Return the (x, y) coordinate for the center point of the cell that contains the specified text.  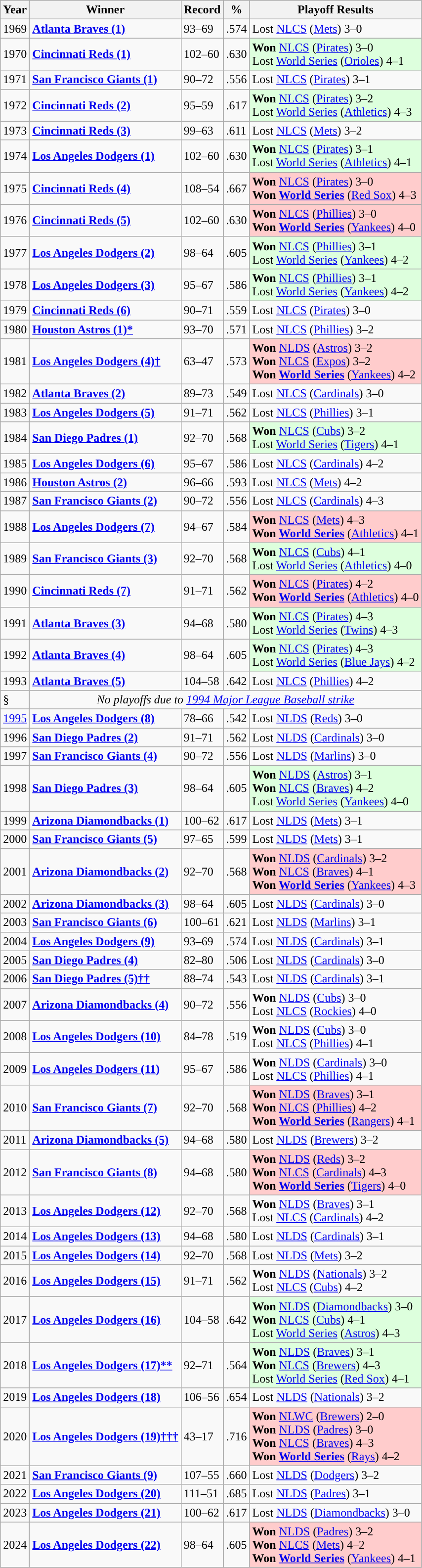
San Francisco Giants (4) (105, 756)
Los Angeles Dodgers (21) (105, 1513)
.549 (236, 394)
107–55 (202, 1475)
.685 (236, 1494)
.654 (236, 1397)
Lost NLCS (Pirates) 3–0 (336, 310)
Houston Astros (1)* (105, 329)
Won NLDS (Cubs) 3–0Lost NLCS (Phillies) 4–1 (336, 1037)
Los Angeles Dodgers (3) (105, 285)
1999 (15, 821)
.611 (236, 131)
Los Angeles Dodgers (18) (105, 1397)
Los Angeles Dodgers (8) (105, 718)
San Diego Padres (1) (105, 438)
Won NLDS (Nationals) 3–2Lost NLCS (Cubs) 4–2 (336, 1281)
2018 (15, 1365)
Won NLCS (Pirates) 3–0Lost World Series (Orioles) 4–1 (336, 54)
Atlanta Braves (2) (105, 394)
Arizona Diamondbacks (4) (105, 1004)
Won NLDS (Braves) 3–1Won NLCS (Phillies) 4–2Won World Series (Rangers) 4–1 (336, 1107)
Won NLCS (Pirates) 4–2Won World Series (Athletics) 4–0 (336, 591)
Arizona Diamondbacks (3) (105, 904)
Los Angeles Dodgers (1) (105, 156)
.506 (236, 960)
Lost NLCS (Cardinals) 3–0 (336, 394)
Cincinnati Reds (2) (105, 105)
Won NLDS (Astros) 3–2Won NLCS (Expos) 3–2Won World Series (Yankees) 4–2 (336, 362)
88–74 (202, 979)
.559 (236, 310)
1989 (15, 559)
2003 (15, 922)
2005 (15, 960)
Won NLCS (Phillies) 3–0Won World Series (Yankees) 4–0 (336, 221)
San Francisco Giants (3) (105, 559)
1981 (15, 362)
1970 (15, 54)
1997 (15, 756)
Won NLDS (Padres) 3–2Won NLCS (Mets) 4–2Won World Series (Yankees) 4–1 (336, 1545)
2022 (15, 1494)
108–54 (202, 188)
San Francisco Giants (1) (105, 80)
1975 (15, 188)
2015 (15, 1255)
2009 (15, 1068)
Los Angeles Dodgers (17)** (105, 1365)
1995 (15, 718)
Cincinnati Reds (6) (105, 310)
Cincinnati Reds (5) (105, 221)
.621 (236, 922)
Lost NLCS (Mets) 3–2 (336, 131)
§ (15, 699)
Winner (105, 10)
Los Angeles Dodgers (12) (105, 1211)
95–59 (202, 105)
1969 (15, 29)
1971 (15, 80)
1974 (15, 156)
Won NLWC (Brewers) 2–0 Won NLDS (Padres) 3–0 Won NLCS (Braves) 4–3Won World Series (Rays) 4–2 (336, 1436)
Atlanta Braves (4) (105, 655)
1972 (15, 105)
Won NLCS (Cubs) 3–2Lost World Series (Tigers) 4–1 (336, 438)
% (236, 10)
Won NLCS (Cubs) 4–1Lost World Series (Athletics) 4–0 (336, 559)
89–73 (202, 394)
2013 (15, 1211)
Lost NLDS (Marlins) 3–1 (336, 922)
Won NLDS (Cardinals) 3–2Won NLCS (Braves) 4–1Won World Series (Yankees) 4–3 (336, 872)
1984 (15, 438)
San Francisco Giants (7) (105, 1107)
.542 (236, 718)
.584 (236, 526)
Arizona Diamondbacks (1) (105, 821)
63–47 (202, 362)
2000 (15, 839)
Los Angeles Dodgers (22) (105, 1545)
Record (202, 10)
2007 (15, 1004)
93–70 (202, 329)
Los Angeles Dodgers (16) (105, 1320)
2012 (15, 1172)
1983 (15, 413)
99–63 (202, 131)
1988 (15, 526)
Cincinnati Reds (4) (105, 188)
Won NLDS (Diamondbacks) 3–0Won NLCS (Cubs) 4–1Lost World Series (Astros) 4–3 (336, 1320)
Lost NLDS (Diamondbacks) 3–0 (336, 1513)
Lost NLCS (Cardinals) 4–2 (336, 463)
111–51 (202, 1494)
Won NLCS (Pirates) 3–2Lost World Series (Athletics) 4–3 (336, 105)
2011 (15, 1140)
2010 (15, 1107)
San Francisco Giants (5) (105, 839)
92–71 (202, 1365)
Lost NLCS (Phillies) 3–1 (336, 413)
Los Angeles Dodgers (14) (105, 1255)
Atlanta Braves (1) (105, 29)
Won NLDS (Braves) 3–1Won NLCS (Brewers) 4–3Lost World Series (Red Sox) 4–1 (336, 1365)
Arizona Diamondbacks (2) (105, 872)
Lost NLCS (Pirates) 3–1 (336, 80)
2021 (15, 1475)
Cincinnati Reds (1) (105, 54)
1979 (15, 310)
San Diego Padres (4) (105, 960)
Atlanta Braves (3) (105, 623)
Won NLCS (Pirates) 4–3Lost World Series (Twins) 4–3 (336, 623)
Lost NLDS (Nationals) 3–2 (336, 1397)
Los Angeles Dodgers (10) (105, 1037)
.593 (236, 482)
1990 (15, 591)
2001 (15, 872)
Lost NLCS (Phillies) 4–2 (336, 681)
Arizona Diamondbacks (5) (105, 1140)
Won NLDS (Astros) 3–1Won NLCS (Braves) 4–2Lost World Series (Yankees) 4–0 (336, 788)
2020 (15, 1436)
2014 (15, 1237)
Lost NLDS (Dodgers) 3–2 (336, 1475)
Lost NLCS (Mets) 3–0 (336, 29)
.716 (236, 1436)
San Francisco Giants (8) (105, 1172)
Won NLDS (Cardinals) 3–0Lost NLCS (Phillies) 4–1 (336, 1068)
Playoff Results (336, 10)
1978 (15, 285)
Lost NLDS (Brewers) 3–2 (336, 1140)
.573 (236, 362)
.543 (236, 979)
2019 (15, 1397)
Los Angeles Dodgers (20) (105, 1494)
San Francisco Giants (6) (105, 922)
San Diego Padres (2) (105, 738)
No playoffs due to 1994 Major League Baseball strike (225, 699)
43–17 (202, 1436)
2006 (15, 979)
Los Angeles Dodgers (6) (105, 463)
Cincinnati Reds (7) (105, 591)
94–67 (202, 526)
78–66 (202, 718)
100–61 (202, 922)
Los Angeles Dodgers (2) (105, 252)
1992 (15, 655)
San Francisco Giants (9) (105, 1475)
1998 (15, 788)
San Diego Padres (3) (105, 788)
Won NLDS (Reds) 3–2Won NLCS (Cardinals) 4–3Won World Series (Tigers) 4–0 (336, 1172)
97–65 (202, 839)
2024 (15, 1545)
1980 (15, 329)
2023 (15, 1513)
.660 (236, 1475)
Los Angeles Dodgers (15) (105, 1281)
1986 (15, 482)
.571 (236, 329)
Los Angeles Dodgers (13) (105, 1237)
2002 (15, 904)
1996 (15, 738)
Lost NLCS (Phillies) 3–2 (336, 329)
96–66 (202, 482)
Year (15, 10)
Lost NLDS (Mets) 3–2 (336, 1255)
Los Angeles Dodgers (11) (105, 1068)
84–78 (202, 1037)
90–71 (202, 310)
Lost NLCS (Cardinals) 4–3 (336, 501)
San Francisco Giants (2) (105, 501)
2017 (15, 1320)
Won NLCS (Mets) 4–3Won World Series (Athletics) 4–1 (336, 526)
106–56 (202, 1397)
Won NLCS (Pirates) 3–0Won World Series (Red Sox) 4–3 (336, 188)
1977 (15, 252)
1985 (15, 463)
1976 (15, 221)
2016 (15, 1281)
Lost NLCS (Mets) 4–2 (336, 482)
Won NLCS (Pirates) 3–1Lost World Series (Athletics) 4–1 (336, 156)
Los Angeles Dodgers (19)††† (105, 1436)
Won NLDS (Cubs) 3–0Lost NLCS (Rockies) 4–0 (336, 1004)
Won NLDS (Braves) 3–1Lost NLCS (Cardinals) 4–2 (336, 1211)
Los Angeles Dodgers (9) (105, 941)
1982 (15, 394)
Lost NLDS (Padres) 3–1 (336, 1494)
.667 (236, 188)
Houston Astros (2) (105, 482)
Los Angeles Dodgers (7) (105, 526)
1993 (15, 681)
Atlanta Braves (5) (105, 681)
Cincinnati Reds (3) (105, 131)
San Diego Padres (5)†† (105, 979)
1973 (15, 131)
.519 (236, 1037)
2008 (15, 1037)
.599 (236, 839)
Lost NLDS (Reds) 3–0 (336, 718)
Won NLCS (Pirates) 4–3Lost World Series (Blue Jays) 4–2 (336, 655)
2004 (15, 941)
1987 (15, 501)
Los Angeles Dodgers (4)† (105, 362)
1991 (15, 623)
Los Angeles Dodgers (5) (105, 413)
82–80 (202, 960)
.564 (236, 1365)
Lost NLDS (Marlins) 3–0 (336, 756)
